Locate the cell with the specified text and output its (x, y) center coordinate. 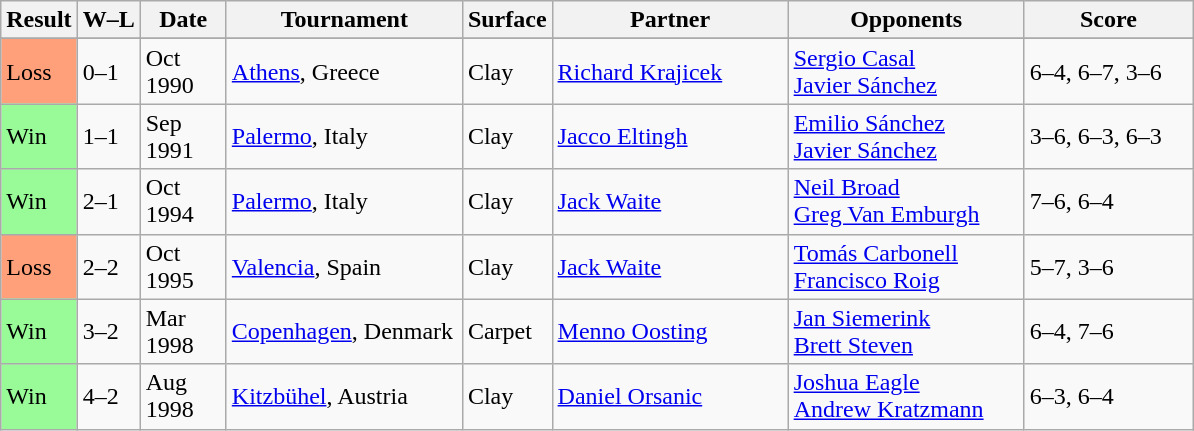
1–1 (108, 136)
W–L (108, 20)
7–6, 6–4 (1108, 202)
Neil Broad Greg Van Emburgh (906, 202)
5–7, 3–6 (1108, 266)
Tournament (344, 20)
Richard Krajicek (670, 72)
Partner (670, 20)
3–2 (108, 332)
Menno Oosting (670, 332)
6–4, 7–6 (1108, 332)
Tomás Carbonell Francisco Roig (906, 266)
Mar 1998 (183, 332)
Oct 1995 (183, 266)
Joshua Eagle Andrew Kratzmann (906, 396)
Kitzbühel, Austria (344, 396)
Oct 1990 (183, 72)
Jan Siemerink Brett Steven (906, 332)
Score (1108, 20)
3–6, 6–3, 6–3 (1108, 136)
6–4, 6–7, 3–6 (1108, 72)
Athens, Greece (344, 72)
Sep 1991 (183, 136)
Opponents (906, 20)
Date (183, 20)
Sergio Casal Javier Sánchez (906, 72)
2–1 (108, 202)
Result (39, 20)
Copenhagen, Denmark (344, 332)
4–2 (108, 396)
6–3, 6–4 (1108, 396)
Valencia, Spain (344, 266)
Emilio Sánchez Javier Sánchez (906, 136)
Daniel Orsanic (670, 396)
Surface (507, 20)
Carpet (507, 332)
2–2 (108, 266)
Jacco Eltingh (670, 136)
0–1 (108, 72)
Aug 1998 (183, 396)
Oct 1994 (183, 202)
